Determine the [X, Y] coordinate at the center of the cell enclosing the given text.  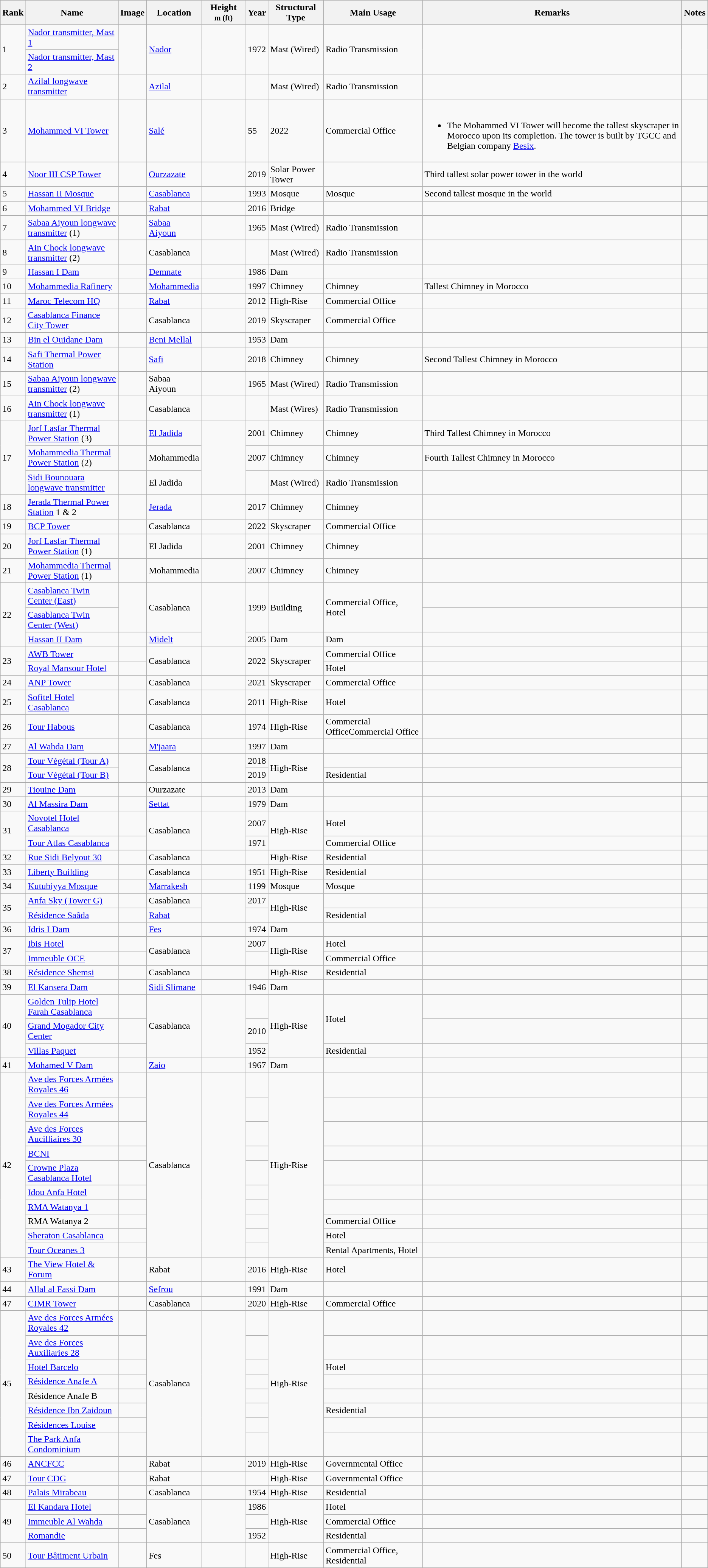
48 [13, 1493]
RMA Watanya 2 [72, 1221]
15 [13, 384]
12 [13, 320]
39 [13, 987]
Jerada [174, 507]
Image [132, 13]
28 [13, 768]
38 [13, 973]
35 [13, 908]
42 [13, 1165]
2021 [257, 683]
Second tallest mosque in the world [552, 194]
45 [13, 1384]
46 [13, 1464]
7 [13, 228]
Beni Mellal [174, 340]
Golden Tulip Hotel Farah Casablanca [72, 1007]
5 [13, 194]
14 [13, 360]
Hassan II Mosque [72, 194]
33 [13, 872]
22 [13, 615]
Solar Power Tower [296, 174]
Tour CDG [72, 1478]
32 [13, 857]
Villas Paquet [72, 1051]
Immeuble OCE [72, 958]
Jerada Thermal Power Station 1 & 2 [72, 507]
1953 [257, 340]
4 [13, 174]
Résidences Louise [72, 1425]
The Mohammed VI Tower will become the tallest skyscraper in Morocco upon its completion. The tower is built by TGCC and Belgian company Besix. [552, 130]
1971 [257, 843]
1991 [257, 1289]
Tour Habous [72, 727]
1946 [257, 987]
Nador [174, 50]
Mohamed V Dam [72, 1065]
Midelt [174, 639]
26 [13, 727]
2020 [257, 1303]
Mohammedia Thermal Power Station (1) [72, 571]
Bridge [296, 208]
Résidence Anafe A [72, 1381]
1967 [257, 1065]
Ain Chock longwave transmitter (1) [72, 409]
Jorf Lasfar Thermal Power Station (3) [72, 433]
9 [13, 272]
40 [13, 1026]
Building [296, 607]
Immeuble Al Wahda [72, 1521]
Novotel Hotel Casablanca [72, 824]
Maroc Telecom HQ [72, 301]
Rue Sidi Belyout 30 [72, 857]
30 [13, 804]
1954 [257, 1493]
Rental Apartments, Hotel [373, 1250]
Royal Mansour Hotel [72, 668]
Commercial Office, Hotel [373, 607]
Location [174, 13]
Nador transmitter, Mast 2 [72, 62]
23 [13, 661]
31 [13, 830]
Ain Chock longwave transmitter (2) [72, 252]
Résidence Ibn Zaidoun [72, 1410]
1972 [257, 50]
Year [257, 13]
Hotel Barcelo [72, 1367]
Mohammedia Rafinery [72, 286]
BCP Tower [72, 526]
Idris I Dam [72, 930]
Salé [174, 130]
The View Hotel & Forum [72, 1269]
Hassan II Dam [72, 639]
37 [13, 951]
Tour Atlas Casablanca [72, 843]
Noor III CSP Tower [72, 174]
Sheraton Casablanca [72, 1236]
AWB Tower [72, 654]
1199 [257, 886]
The Park Anfa Condominium [72, 1444]
Heightm (ft) [224, 13]
Romandie [72, 1536]
Tour Oceanes 3 [72, 1250]
8 [13, 252]
Safi Thermal Power Station [72, 360]
2011 [257, 702]
RMA Watanya 1 [72, 1207]
49 [13, 1521]
41 [13, 1065]
Sefrou [174, 1289]
Ibis Hotel [72, 944]
Structural Type [296, 13]
Sidi Bounouara longwave transmitter [72, 482]
25 [13, 702]
Kutubiyya Mosque [72, 886]
Mohammed VI Tower [72, 130]
Marrakesh [174, 886]
Sofitel Hotel Casablanca [72, 702]
21 [13, 571]
2010 [257, 1031]
1999 [257, 607]
Sabaa Aiyoun longwave transmitter (1) [72, 228]
1979 [257, 804]
10 [13, 286]
Tour Bâtiment Urbain [72, 1556]
Nador transmitter, Mast 1 [72, 37]
ANCFCC [72, 1464]
Ave des Forces Armées Royales 46 [72, 1085]
El Kandara Hotel [72, 1507]
20 [13, 546]
Tour Végétal (Tour B) [72, 775]
1993 [257, 194]
29 [13, 789]
Azilal [174, 86]
Ave des Forces Armées Royales 42 [72, 1323]
24 [13, 683]
Crowne Plaza Casablanca Hotel [72, 1172]
BCNI [72, 1153]
Name [72, 13]
Zaio [174, 1065]
Bin el Ouidane Dam [72, 340]
Rank [13, 13]
Résidence Shemsi [72, 973]
Ave des Forces Auxiliaries 28 [72, 1347]
Commercial Office, Residential [373, 1556]
3 [13, 130]
Al Wahda Dam [72, 746]
19 [13, 526]
Demnate [174, 272]
Jorf Lasfar Thermal Power Station (1) [72, 546]
Third Tallest Chimney in Morocco [552, 433]
Azilal longwave transmitter [72, 86]
Idou Anfa Hotel [72, 1192]
ANP Tower [72, 683]
Sidi Slimane [174, 987]
34 [13, 886]
16 [13, 409]
18 [13, 507]
1 [13, 50]
Notes [695, 13]
Fourth Tallest Chimney in Morocco [552, 458]
Settat [174, 804]
Hassan I Dam [72, 272]
Sabaa Aiyoun longwave transmitter (2) [72, 384]
2 [13, 86]
Casablanca Finance City Tower [72, 320]
36 [13, 930]
Tallest Chimney in Morocco [552, 286]
Palais Mirabeau [72, 1493]
Tiouine Dam [72, 789]
Second Tallest Chimney in Morocco [552, 360]
Allal al Fassi Dam [72, 1289]
43 [13, 1269]
CIMR Tower [72, 1303]
Grand Mogador City Center [72, 1031]
44 [13, 1289]
Al Massira Dam [72, 804]
Safi [174, 360]
Casablanca Twin Center (East) [72, 595]
Résidence Saâda [72, 915]
Third tallest solar power tower in the world [552, 174]
2013 [257, 789]
Tour Végétal (Tour A) [72, 761]
Liberty Building [72, 872]
M'jaara [174, 746]
Commercial OfficeCommercial Office [373, 727]
Mohammed VI Bridge [72, 208]
27 [13, 746]
Main Usage [373, 13]
Ave des Forces Armées Royales 44 [72, 1109]
Casablanca Twin Center (West) [72, 620]
2012 [257, 301]
55 [257, 130]
11 [13, 301]
50 [13, 1556]
Résidence Anafe B [72, 1396]
17 [13, 458]
13 [13, 340]
1951 [257, 872]
Mast (Wires) [296, 409]
El Kansera Dam [72, 987]
Ave des Forces Aucilliaires 30 [72, 1134]
Anfa Sky (Tower G) [72, 900]
Remarks [552, 13]
2005 [257, 639]
Mohammedia Thermal Power Station (2) [72, 458]
6 [13, 208]
